Return [x, y] of the center of cell containing provided text 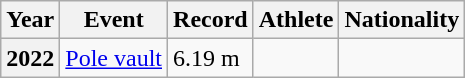
6.19 m [211, 58]
Event [114, 20]
Nationality [402, 20]
2022 [30, 58]
Year [30, 20]
Athlete [296, 20]
Pole vault [114, 58]
Record [211, 20]
